Locate the cell with the specified text and output its (x, y) center coordinate. 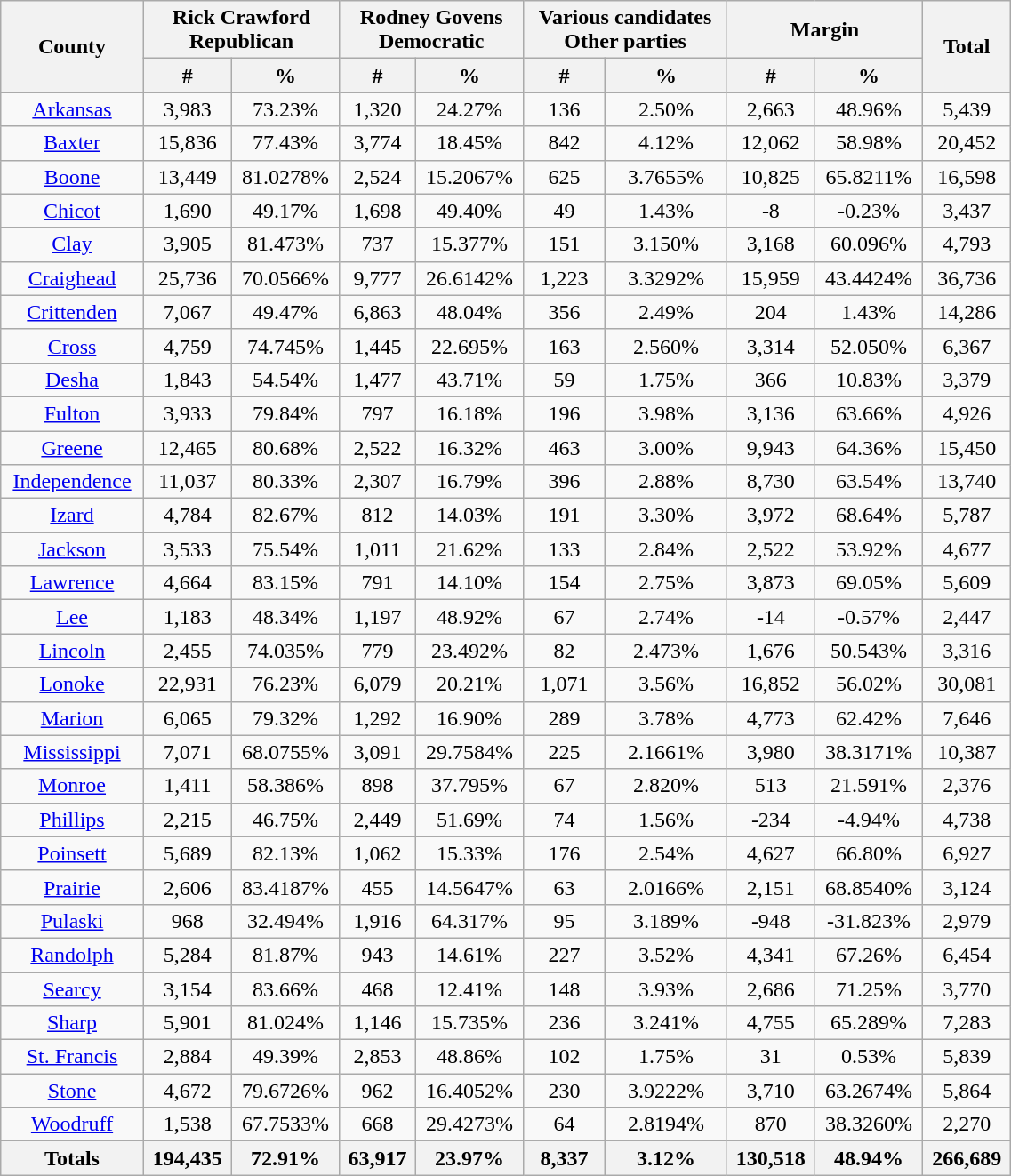
2.50% (665, 109)
3,091 (378, 752)
3,316 (967, 651)
Baxter (73, 143)
8,730 (770, 482)
Woodruff (73, 1124)
82.13% (285, 853)
1,146 (378, 1023)
2.560% (665, 346)
625 (565, 177)
14.61% (469, 955)
68.64% (868, 516)
24.27% (469, 109)
962 (378, 1091)
225 (565, 752)
3,980 (770, 752)
455 (378, 887)
1,411 (187, 786)
3,933 (187, 413)
196 (565, 413)
3,533 (187, 549)
51.69% (469, 820)
68.0755% (285, 752)
5,439 (967, 109)
1,183 (187, 617)
2,979 (967, 921)
668 (378, 1124)
737 (378, 244)
74.745% (285, 346)
74 (565, 820)
64.36% (868, 447)
3.00% (665, 447)
6,863 (378, 312)
5,787 (967, 516)
4,926 (967, 413)
66.80% (868, 853)
9,943 (770, 447)
1,320 (378, 109)
12.41% (469, 989)
2.88% (665, 482)
54.54% (285, 380)
69.05% (868, 583)
50.543% (868, 651)
Searcy (73, 989)
2.74% (665, 617)
43.4424% (868, 278)
67.26% (868, 955)
95 (565, 921)
176 (565, 853)
2,151 (770, 887)
16.90% (469, 718)
5,609 (967, 583)
Stone (73, 1091)
62.42% (868, 718)
3,983 (187, 109)
194,435 (187, 1158)
3,124 (967, 887)
79.32% (285, 718)
7,071 (187, 752)
23.492% (469, 651)
Cross (73, 346)
3.98% (665, 413)
20,452 (967, 143)
38.3171% (868, 752)
63.2674% (868, 1091)
58.98% (868, 143)
16,598 (967, 177)
Randolph (73, 955)
779 (378, 651)
136 (565, 109)
2.54% (665, 853)
513 (770, 786)
Boone (73, 177)
898 (378, 786)
3,873 (770, 583)
2,307 (378, 482)
32.494% (285, 921)
1,676 (770, 651)
130,518 (770, 1158)
Lawrence (73, 583)
59 (565, 380)
2,449 (378, 820)
82.67% (285, 516)
Mississippi (73, 752)
2,270 (967, 1124)
2,686 (770, 989)
30,081 (967, 684)
2,455 (187, 651)
1,011 (378, 549)
4,341 (770, 955)
81.473% (285, 244)
163 (565, 346)
36,736 (967, 278)
2,606 (187, 887)
3.30% (665, 516)
15.377% (469, 244)
151 (565, 244)
236 (565, 1023)
58.386% (285, 786)
9,777 (378, 278)
79.84% (285, 413)
1.56% (665, 820)
4,773 (770, 718)
3.56% (665, 684)
Desha (73, 380)
-0.23% (868, 211)
Poinsett (73, 853)
Phillips (73, 820)
65.8211% (868, 177)
-4.94% (868, 820)
791 (378, 583)
Various candidatesOther parties (626, 30)
Total (967, 46)
16.4052% (469, 1091)
14,286 (967, 312)
2.75% (665, 583)
68.8540% (868, 887)
5,284 (187, 955)
48.94% (868, 1158)
64 (565, 1124)
3,154 (187, 989)
3.12% (665, 1158)
71.25% (868, 989)
1,223 (565, 278)
74.035% (285, 651)
Rodney GovensDemocratic (432, 30)
2,524 (378, 177)
3,136 (770, 413)
83.15% (285, 583)
1,843 (187, 380)
22.695% (469, 346)
Lincoln (73, 651)
15,836 (187, 143)
3.189% (665, 921)
26.6142% (469, 278)
38.3260% (868, 1124)
15.33% (469, 853)
-0.57% (868, 617)
16.32% (469, 447)
37.795% (469, 786)
Independence (73, 482)
154 (565, 583)
Crittenden (73, 312)
49.39% (285, 1057)
10,825 (770, 177)
-948 (770, 921)
1,071 (565, 684)
53.92% (868, 549)
Craighead (73, 278)
11,037 (187, 482)
1,197 (378, 617)
25,736 (187, 278)
21.62% (469, 549)
797 (378, 413)
49.40% (469, 211)
812 (378, 516)
3.78% (665, 718)
21.591% (868, 786)
15.2067% (469, 177)
15,959 (770, 278)
5,864 (967, 1091)
County (73, 46)
3,770 (967, 989)
15,450 (967, 447)
3.93% (665, 989)
1,477 (378, 380)
5,689 (187, 853)
48.86% (469, 1057)
48.92% (469, 617)
356 (565, 312)
16.79% (469, 482)
230 (565, 1091)
3.7655% (665, 177)
6,065 (187, 718)
3.9222% (665, 1091)
-234 (770, 820)
48.96% (868, 109)
18.45% (469, 143)
5,839 (967, 1057)
842 (565, 143)
1,062 (378, 853)
7,646 (967, 718)
81.024% (285, 1023)
82 (565, 651)
3.52% (665, 955)
81.87% (285, 955)
3,710 (770, 1091)
2.8194% (665, 1124)
64.317% (469, 921)
48.04% (469, 312)
14.03% (469, 516)
Arkansas (73, 109)
Jackson (73, 549)
1,916 (378, 921)
29.7584% (469, 752)
16,852 (770, 684)
227 (565, 955)
133 (565, 549)
968 (187, 921)
2,884 (187, 1057)
4,738 (967, 820)
148 (565, 989)
3.150% (665, 244)
12,465 (187, 447)
49.47% (285, 312)
4,677 (967, 549)
1,292 (378, 718)
81.0278% (285, 177)
20.21% (469, 684)
Marion (73, 718)
Rick CrawfordRepublican (241, 30)
4,755 (770, 1023)
7,283 (967, 1023)
29.4273% (469, 1124)
468 (378, 989)
56.02% (868, 684)
2.49% (665, 312)
6,367 (967, 346)
4.12% (665, 143)
12,062 (770, 143)
Chicot (73, 211)
79.6726% (285, 1091)
Totals (73, 1158)
Greene (73, 447)
15.735% (469, 1023)
1,445 (378, 346)
8,337 (565, 1158)
13,740 (967, 482)
1,690 (187, 211)
3,168 (770, 244)
3,905 (187, 244)
Fulton (73, 413)
3,314 (770, 346)
80.68% (285, 447)
3.241% (665, 1023)
72.91% (285, 1158)
204 (770, 312)
6,454 (967, 955)
-31.823% (868, 921)
10.83% (868, 380)
2.820% (665, 786)
St. Francis (73, 1057)
102 (565, 1057)
463 (565, 447)
3.3292% (665, 278)
4,784 (187, 516)
4,672 (187, 1091)
0.53% (868, 1057)
49 (565, 211)
14.5647% (469, 887)
Monroe (73, 786)
10,387 (967, 752)
2,447 (967, 617)
80.33% (285, 482)
1,698 (378, 211)
2,663 (770, 109)
366 (770, 380)
266,689 (967, 1158)
Lee (73, 617)
22,931 (187, 684)
2.84% (665, 549)
3,379 (967, 380)
Prairie (73, 887)
65.289% (868, 1023)
48.34% (285, 617)
Pulaski (73, 921)
63,917 (378, 1158)
3,437 (967, 211)
4,664 (187, 583)
2.473% (665, 651)
46.75% (285, 820)
3,774 (378, 143)
943 (378, 955)
4,793 (967, 244)
70.0566% (285, 278)
6,927 (967, 853)
2.1661% (665, 752)
13,449 (187, 177)
73.23% (285, 109)
31 (770, 1057)
191 (565, 516)
83.4187% (285, 887)
16.18% (469, 413)
14.10% (469, 583)
67.7533% (285, 1124)
49.17% (285, 211)
-8 (770, 211)
2.0166% (665, 887)
289 (565, 718)
3,972 (770, 516)
52.050% (868, 346)
Clay (73, 244)
Lonoke (73, 684)
2,853 (378, 1057)
Sharp (73, 1023)
43.71% (469, 380)
1,538 (187, 1124)
6,079 (378, 684)
7,067 (187, 312)
4,627 (770, 853)
396 (565, 482)
76.23% (285, 684)
63 (565, 887)
83.66% (285, 989)
Izard (73, 516)
-14 (770, 617)
4,759 (187, 346)
5,901 (187, 1023)
75.54% (285, 549)
Margin (824, 30)
63.66% (868, 413)
2,215 (187, 820)
63.54% (868, 482)
2,376 (967, 786)
60.096% (868, 244)
23.97% (469, 1158)
870 (770, 1124)
77.43% (285, 143)
